Pinpoint the cell where the given text exists, returning its (x, y) midpoint coordinate. 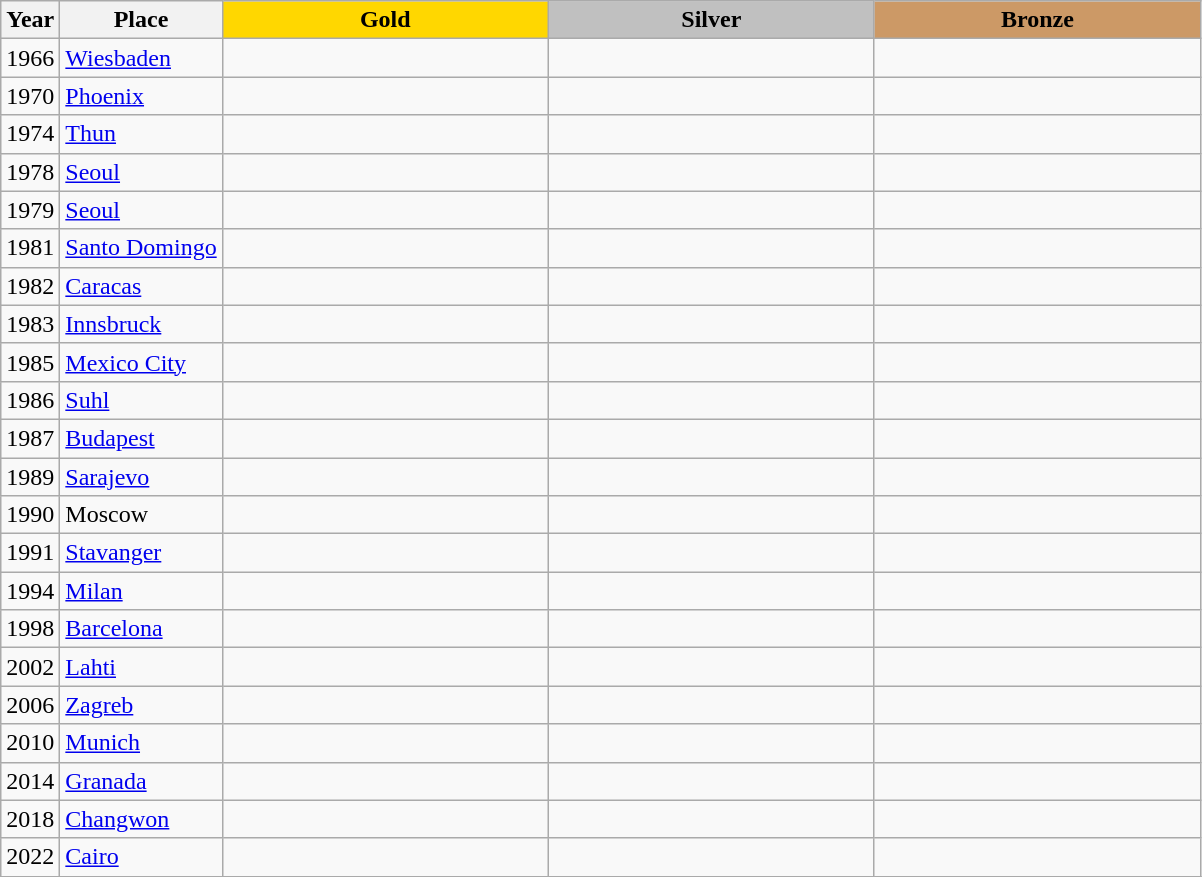
Gold (385, 20)
2014 (30, 781)
Lahti (141, 667)
1985 (30, 362)
2002 (30, 667)
1983 (30, 324)
1998 (30, 629)
Caracas (141, 286)
1981 (30, 248)
1986 (30, 400)
Zagreb (141, 705)
2006 (30, 705)
1978 (30, 172)
Munich (141, 743)
Milan (141, 591)
Wiesbaden (141, 58)
Mexico City (141, 362)
Suhl (141, 400)
Barcelona (141, 629)
2022 (30, 857)
Granada (141, 781)
1970 (30, 96)
Moscow (141, 515)
1990 (30, 515)
1974 (30, 134)
Thun (141, 134)
Budapest (141, 438)
Bronze (1037, 20)
Cairo (141, 857)
Silver (711, 20)
Changwon (141, 819)
Stavanger (141, 553)
Sarajevo (141, 477)
Santo Domingo (141, 248)
1987 (30, 438)
1982 (30, 286)
1966 (30, 58)
1989 (30, 477)
Phoenix (141, 96)
1994 (30, 591)
Innsbruck (141, 324)
Year (30, 20)
2018 (30, 819)
1991 (30, 553)
Place (141, 20)
1979 (30, 210)
2010 (30, 743)
